Pinpoint the cell where the given text exists, returning its (x, y) midpoint coordinate. 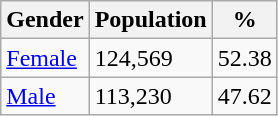
Male (45, 96)
113,230 (150, 96)
124,569 (150, 58)
Gender (45, 20)
52.38 (244, 58)
% (244, 20)
47.62 (244, 96)
Population (150, 20)
Female (45, 58)
